Locate the cell with the specified text and output its (x, y) center coordinate. 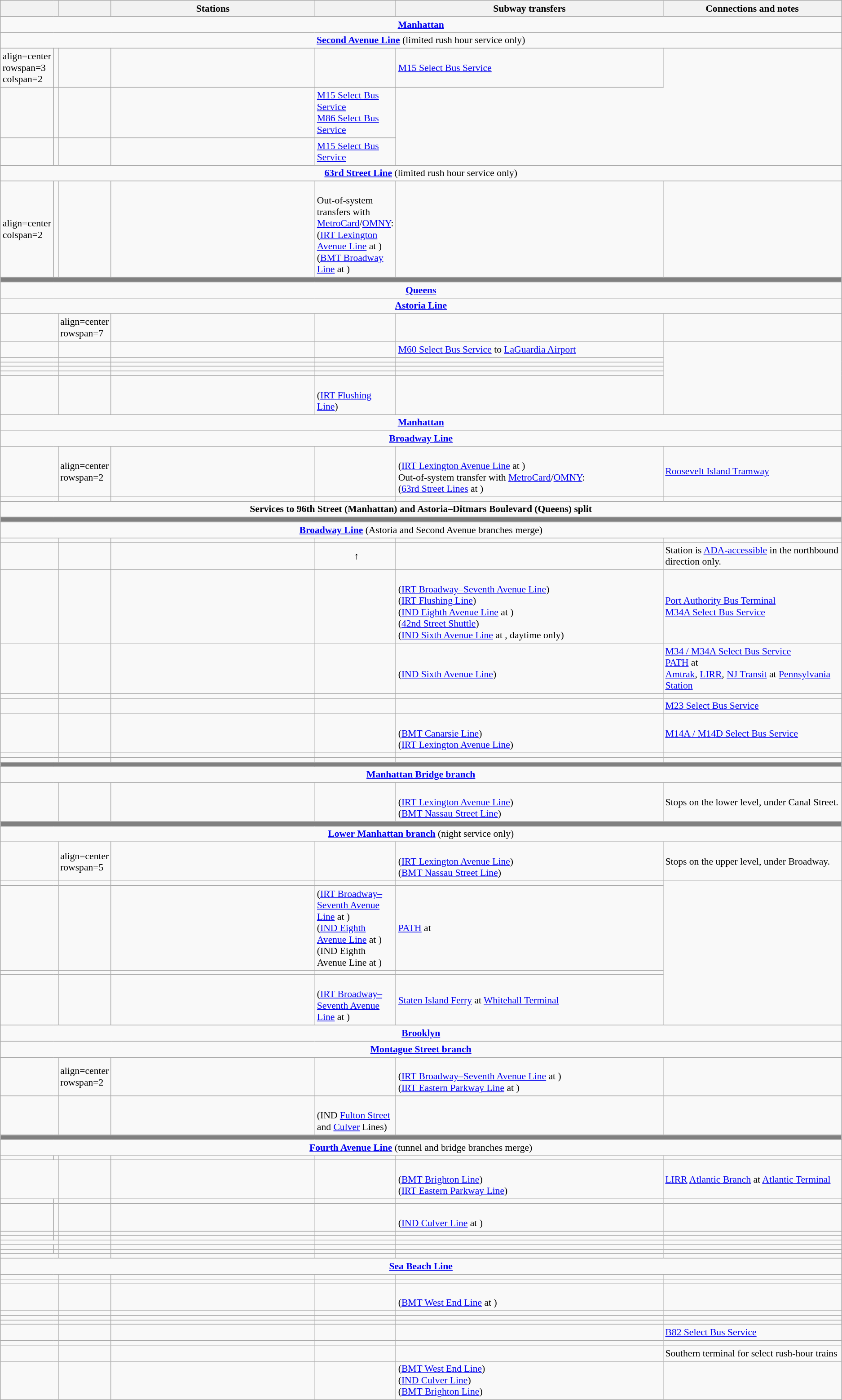
Montague Street branch (421, 1049)
(IRT Lexington Avenue Line at )Out-of-system transfer with MetroCard/OMNY: (63rd Street Lines at ) (530, 472)
(IRT Broadway–Seventh Avenue Line at ) (IRT Eastern Parkway Line at ) (530, 1077)
Brooklyn (421, 1033)
Connections and notes (752, 9)
LIRR Atlantic Branch at Atlantic Terminal (752, 1179)
M34 / M34A Select Bus ServicePATH at Amtrak, LIRR, NJ Transit at Pennsylvania Station (752, 668)
↑ (356, 556)
Broadway Line (Astoria and Second Avenue branches merge) (421, 530)
Station is ADA-accessible in the northbound direction only. (752, 556)
Services to 96th Street (Manhattan) and Astoria–Ditmars Boulevard (Queens) split (421, 509)
PATH at (530, 928)
align=center rowspan=5 (84, 861)
(BMT Canarsie Line) (IRT Lexington Avenue Line) (530, 734)
M23 Select Bus Service (752, 706)
Second Avenue Line (limited rush hour service only) (421, 40)
Out-of-system transfers with MetroCard/OMNY: (IRT Lexington Avenue Line at ) (BMT Broadway Line at ) (356, 230)
(BMT Brighton Line) (IRT Eastern Parkway Line) (530, 1179)
(IRT Broadway–Seventh Avenue Line) (IRT Flushing Line) (IND Eighth Avenue Line at ) (42nd Street Shuttle) (IND Sixth Avenue Line at , daytime only) (530, 606)
(BMT West End Line at ) (530, 1297)
(IND Culver Line at ) (530, 1217)
Subway transfers (530, 9)
Lower Manhattan branch (night service only) (421, 834)
align=center colspan=2 (27, 230)
Stops on the lower level, under Canal Street. (752, 802)
63rd Street Line (limited rush hour service only) (421, 173)
(IND Fulton Street and Culver Lines) (356, 1116)
Southern terminal for select rush-hour trains (752, 1353)
Broadway Line (421, 439)
B82 Select Bus Service (752, 1333)
Queens (421, 290)
Fourth Avenue Line (tunnel and bridge branches merge) (421, 1148)
align=center rowspan=7 (84, 328)
Manhattan Bridge branch (421, 775)
(IRT Flushing Line) (356, 395)
M60 Select Bus Service to LaGuardia Airport (530, 349)
Port Authority Bus TerminalM34A Select Bus Service (752, 606)
Staten Island Ferry at Whitehall Terminal (530, 1000)
Stations (213, 9)
Stops on the upper level, under Broadway. (752, 861)
(IRT Broadway–Seventh Avenue Line at ) (IND Eighth Avenue Line at ) (IND Eighth Avenue Line at ) (356, 928)
align=center rowspan=3 colspan=2 (27, 68)
M14A / M14D Select Bus Service (752, 734)
Roosevelt Island Tramway (752, 472)
(BMT West End Line) (IND Culver Line) (BMT Brighton Line) (530, 1381)
(IRT Broadway–Seventh Avenue Line at ) (356, 1000)
(IND Sixth Avenue Line) (530, 668)
M15 Select Bus ServiceM86 Select Bus Service (356, 113)
Sea Beach Line (421, 1267)
Astoria Line (421, 306)
